Search for the cell housing the specified text and yield its (X, Y) center coordinate. 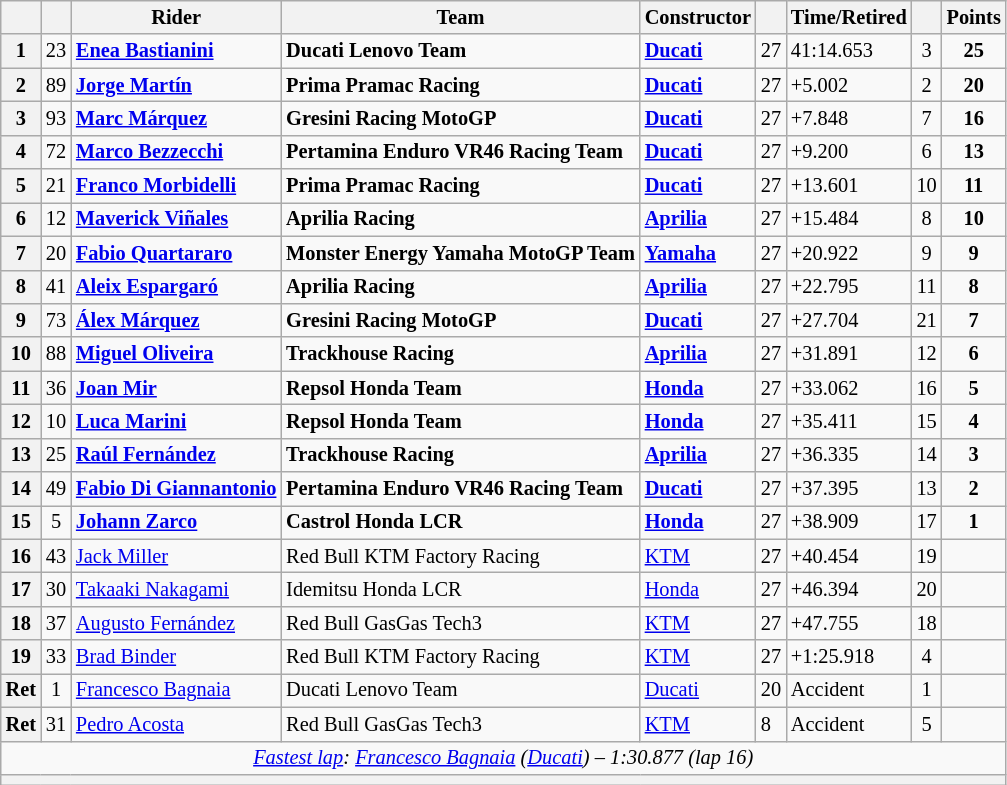
30 (56, 589)
Marco Bezzecchi (176, 152)
Maverick Viñales (176, 219)
Francesco Bagnaia (176, 690)
41:14.653 (849, 51)
33 (56, 657)
Fabio Di Giannantonio (176, 489)
Idemitsu Honda LCR (460, 589)
Points (974, 17)
+7.848 (849, 118)
Takaaki Nakagami (176, 589)
Castrol Honda LCR (460, 522)
+47.755 (849, 623)
Enea Bastianini (176, 51)
Time/Retired (849, 17)
Joan Mir (176, 388)
Jack Miller (176, 556)
+35.411 (849, 421)
41 (56, 287)
Pedro Acosta (176, 724)
49 (56, 489)
+1:25.918 (849, 657)
Álex Márquez (176, 320)
37 (56, 623)
+38.909 (849, 522)
93 (56, 118)
Monster Energy Yamaha MotoGP Team (460, 253)
+46.394 (849, 589)
+5.002 (849, 85)
Fastest lap: Francesco Bagnaia (Ducati) – 1:30.877 (lap 16) (504, 758)
+15.484 (849, 219)
Marc Márquez (176, 118)
23 (56, 51)
Miguel Oliveira (176, 354)
73 (56, 320)
Johann Zarco (176, 522)
Brad Binder (176, 657)
Raúl Fernández (176, 455)
88 (56, 354)
+22.795 (849, 287)
+13.601 (849, 186)
+27.704 (849, 320)
89 (56, 85)
36 (56, 388)
+20.922 (849, 253)
+36.335 (849, 455)
Rider (176, 17)
Constructor (698, 17)
Augusto Fernández (176, 623)
31 (56, 724)
72 (56, 152)
Franco Morbidelli (176, 186)
+37.395 (849, 489)
Jorge Martín (176, 85)
Luca Marini (176, 421)
Aleix Espargaró (176, 287)
+9.200 (849, 152)
+31.891 (849, 354)
+40.454 (849, 556)
+33.062 (849, 388)
Fabio Quartararo (176, 253)
43 (56, 556)
Yamaha (698, 253)
Team (460, 17)
